From the cell containing the given text, extract its center point as [x, y] coordinate. 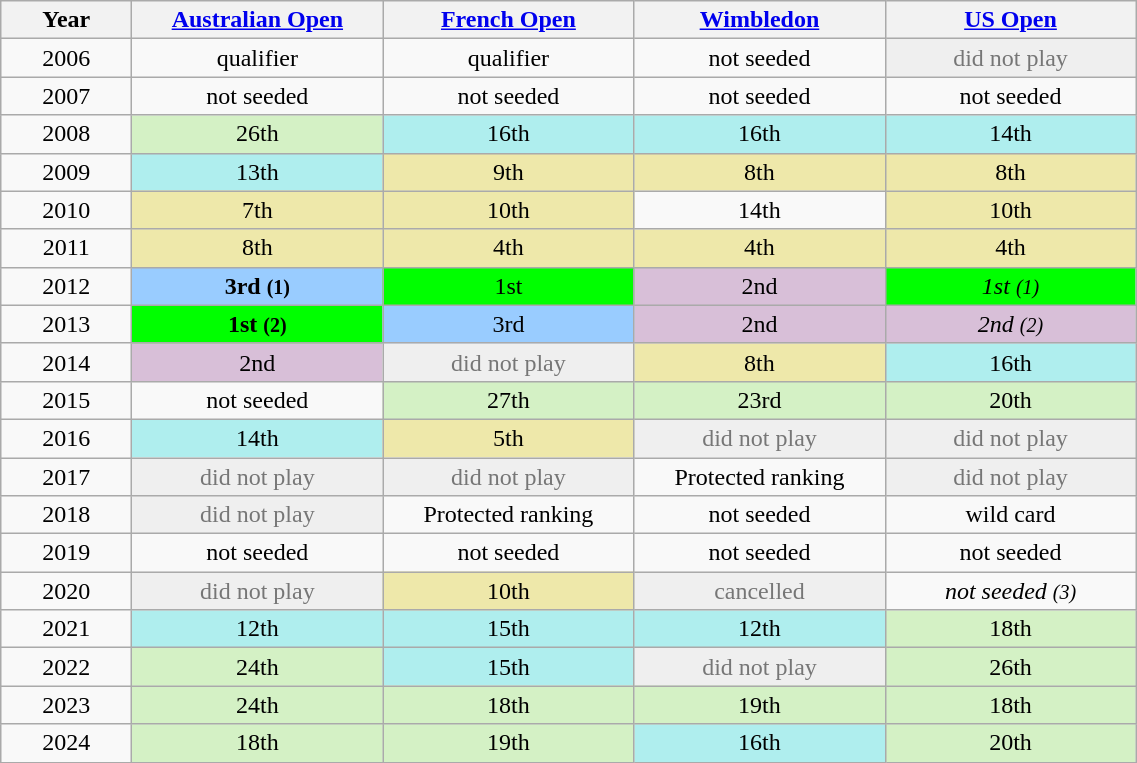
2009 [66, 172]
Year [66, 20]
2018 [66, 515]
not seeded (3) [1010, 591]
2022 [66, 667]
13th [258, 172]
2024 [66, 743]
2012 [66, 286]
2007 [66, 96]
2nd (2) [1010, 324]
2023 [66, 705]
2006 [66, 58]
French Open [508, 20]
2014 [66, 362]
2020 [66, 591]
2019 [66, 553]
US Open [1010, 20]
5th [508, 438]
1st (1) [1010, 286]
2015 [66, 400]
2017 [66, 477]
1st (2) [258, 324]
3rd (1) [258, 286]
2010 [66, 210]
2021 [66, 629]
wild card [1010, 515]
23rd [760, 400]
2013 [66, 324]
27th [508, 400]
2011 [66, 248]
Wimbledon [760, 20]
cancelled [760, 591]
7th [258, 210]
Australian Open [258, 20]
1st [508, 286]
2008 [66, 134]
9th [508, 172]
2016 [66, 438]
3rd [508, 324]
